Return (X, Y) of the center of cell containing provided text 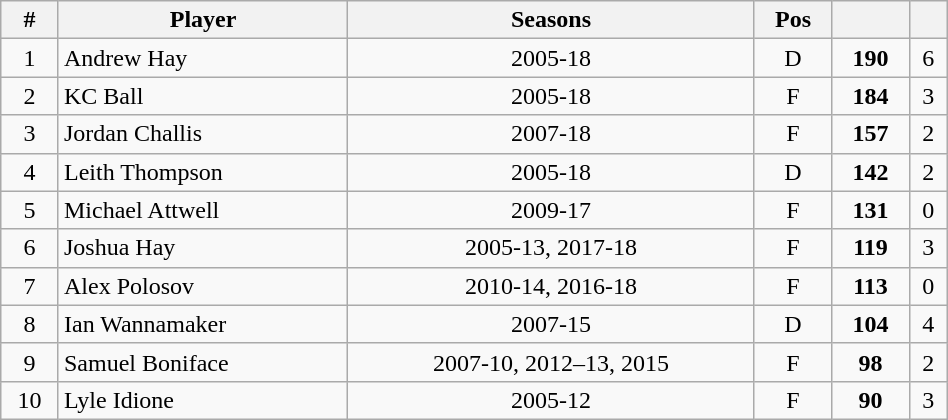
Lyle Idione (202, 400)
Ian Wannamaker (202, 324)
2007-10, 2012–13, 2015 (552, 362)
Andrew Hay (202, 58)
104 (870, 324)
184 (870, 96)
Seasons (552, 20)
1 (30, 58)
Pos (792, 20)
113 (870, 286)
190 (870, 58)
98 (870, 362)
9 (30, 362)
2005-12 (552, 400)
157 (870, 134)
2009-17 (552, 210)
2007-15 (552, 324)
119 (870, 248)
Jordan Challis (202, 134)
Leith Thompson (202, 172)
# (30, 20)
131 (870, 210)
2005-13, 2017-18 (552, 248)
8 (30, 324)
Player (202, 20)
Samuel Boniface (202, 362)
142 (870, 172)
90 (870, 400)
Joshua Hay (202, 248)
7 (30, 286)
2007-18 (552, 134)
10 (30, 400)
KC Ball (202, 96)
Michael Attwell (202, 210)
Alex Polosov (202, 286)
5 (30, 210)
2010-14, 2016-18 (552, 286)
